Extract the [x, y] coordinate from the center of the cell holding the provided text.  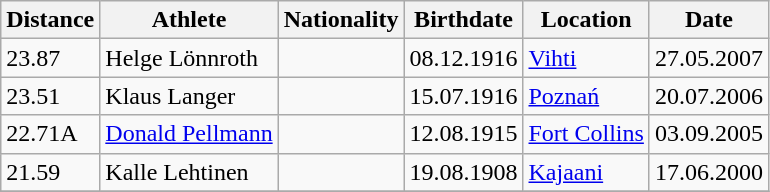
Nationality [341, 20]
03.09.2005 [708, 134]
22.71A [50, 134]
Kalle Lehtinen [189, 172]
Vihti [586, 58]
17.06.2000 [708, 172]
Fort Collins [586, 134]
Klaus Langer [189, 96]
Birthdate [464, 20]
23.87 [50, 58]
19.08.1908 [464, 172]
Distance [50, 20]
20.07.2006 [708, 96]
Location [586, 20]
27.05.2007 [708, 58]
08.12.1916 [464, 58]
21.59 [50, 172]
Kajaani [586, 172]
23.51 [50, 96]
Donald Pellmann [189, 134]
Athlete [189, 20]
Poznań [586, 96]
15.07.1916 [464, 96]
Date [708, 20]
12.08.1915 [464, 134]
Helge Lönnroth [189, 58]
